From the cell containing the given text, extract its center point as [X, Y] coordinate. 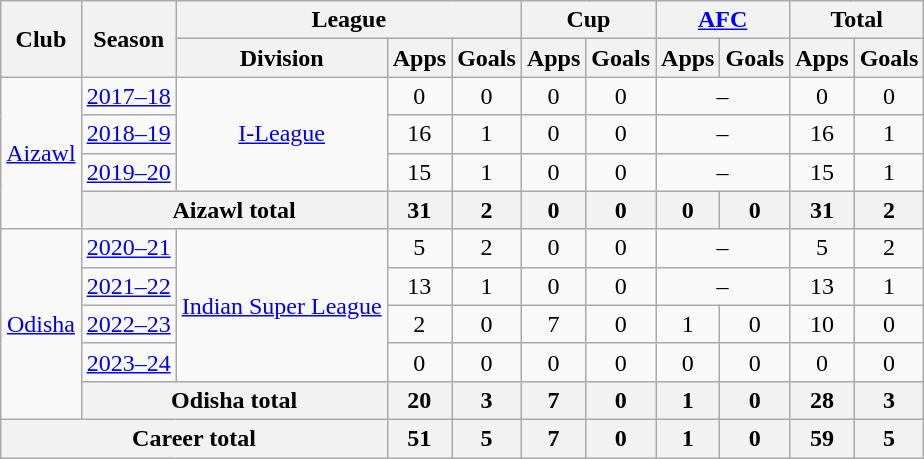
2019–20 [128, 172]
Season [128, 39]
59 [822, 438]
Odisha [41, 324]
51 [419, 438]
2020–21 [128, 248]
2017–18 [128, 96]
2023–24 [128, 362]
Cup [588, 20]
I-League [282, 134]
Total [857, 20]
Division [282, 58]
Aizawl [41, 153]
2021–22 [128, 286]
2018–19 [128, 134]
League [348, 20]
Indian Super League [282, 305]
Aizawl total [234, 210]
Club [41, 39]
20 [419, 400]
10 [822, 324]
2022–23 [128, 324]
Odisha total [234, 400]
Career total [194, 438]
AFC [723, 20]
28 [822, 400]
